Locate the cell with the specified text and output its [x, y] center coordinate. 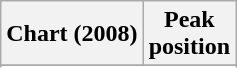
Peakposition [189, 34]
Chart (2008) [72, 34]
